Extract the [X, Y] coordinate from the center of the cell holding the provided text.  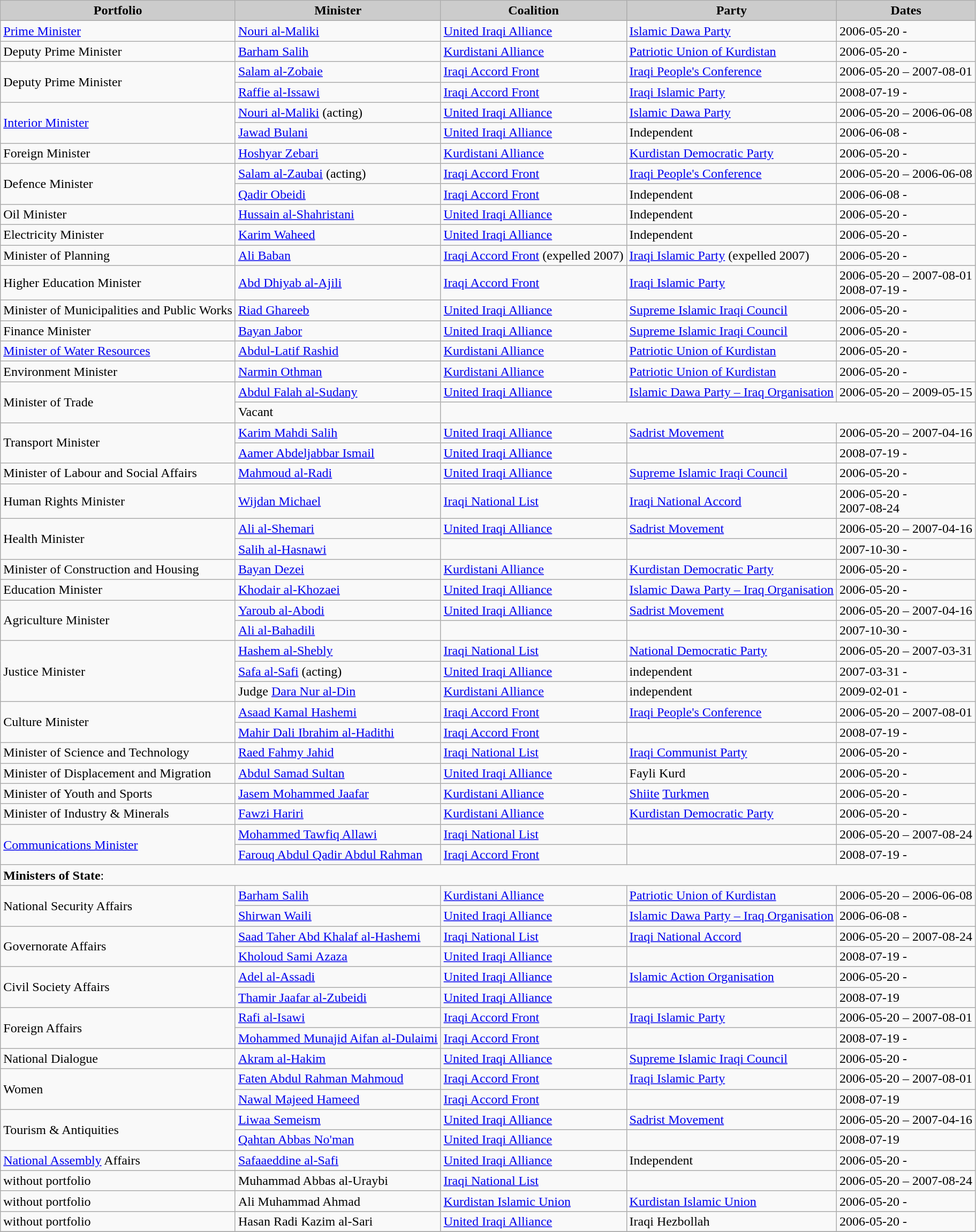
Jasem Mohammed Jaafar [338, 793]
Minister of Water Resources [118, 351]
Akram al-Hakim [338, 1059]
Civil Society Affairs [118, 987]
Ministers of State: [488, 875]
Abd Dhiyab al-Ajili [338, 283]
Minister of Planning [118, 255]
Governorate Affairs [118, 947]
Abdul-Latif Rashid [338, 351]
Salam al-Zaubai (acting) [338, 173]
Karim Mahdi Salih [338, 433]
Fawzi Hariri [338, 814]
Health Minister [118, 539]
Ali Baban [338, 255]
Shiite Turkmen [731, 793]
Ali al-Bahadili [338, 631]
Culture Minister [118, 722]
Thamir Jaafar al-Zubeidi [338, 997]
Wijdan Michael [338, 501]
Abdul Samad Sultan [338, 773]
Khodair al-Khozaei [338, 589]
2006-05-20 – 2007-03-31 [906, 651]
Asaad Kamal Hashemi [338, 712]
Nawal Majeed Hameed [338, 1099]
2006-05-20 – 2009-05-15 [906, 392]
Faten Abdul Rahman Mahmoud [338, 1079]
Islamic Action Organisation [731, 977]
Muhammad Abbas al-Uraybi [338, 1181]
Judge Dara Nur al-Din [338, 692]
Adel al-Assadi [338, 977]
Coalition [533, 11]
National Security Affairs [118, 905]
2006-05-20 -2007-08-24 [906, 501]
Environment Minister [118, 372]
Ali al-Shemari [338, 528]
National Democratic Party [731, 651]
Hashem al-Shebly [338, 651]
Qahtan Abbas No'man [338, 1140]
Communications Minister [118, 844]
Foreign Minister [118, 153]
Raed Fahmy Jahid [338, 753]
Safa al-Safi (acting) [338, 671]
Hussain al-Shahristani [338, 214]
Abdul Falah al-Sudany [338, 392]
Minister [338, 11]
Minister of Youth and Sports [118, 793]
National Assembly Affairs [118, 1160]
Shirwan Waili [338, 916]
Minister of Science and Technology [118, 753]
Women [118, 1089]
Human Rights Minister [118, 501]
National Dialogue [118, 1059]
Iraqi Islamic Party (expelled 2007) [731, 255]
Prime Minister [118, 31]
Tourism & Antiquities [118, 1130]
Mahmoud al-Radi [338, 473]
Minister of Municipalities and Public Works [118, 311]
Rafi al-Isawi [338, 1018]
2007-03-31 - [906, 671]
Transport Minister [118, 443]
Ali Muhammad Ahmad [338, 1201]
Hoshyar Zebari [338, 153]
Finance Minister [118, 331]
Karim Waheed [338, 235]
Minister of Trade [118, 402]
Hasan Radi Kazim al-Sari [338, 1221]
Electricity Minister [118, 235]
Minister of Labour and Social Affairs [118, 473]
Bayan Dezei [338, 569]
Qadir Obeidi [338, 194]
Agriculture Minister [118, 620]
Interior Minister [118, 123]
Nouri al-Maliki (acting) [338, 112]
Higher Education Minister [118, 283]
Raffie al-Issawi [338, 92]
Safaaeddine al-Safi [338, 1160]
Foreign Affairs [118, 1028]
Dates [906, 11]
Yaroub al-Abodi [338, 610]
Farouq Abdul Qadir Abdul Rahman [338, 855]
Fayli Kurd [731, 773]
Riad Ghareeb [338, 311]
Justice Minister [118, 671]
Party [731, 11]
Jawad Bulani [338, 133]
Minister of Construction and Housing [118, 569]
Oil Minister [118, 214]
2009-02-01 - [906, 692]
Kholoud Sami Azaza [338, 957]
Mohammed Tawfiq Allawi [338, 834]
Saad Taher Abd Khalaf al-Hashemi [338, 936]
Defence Minister [118, 184]
Iraqi Accord Front (expelled 2007) [533, 255]
Vacant [338, 412]
Narmin Othman [338, 372]
Education Minister [118, 589]
Liwaa Semeism [338, 1120]
Mohammed Munajid Aifan al-Dulaimi [338, 1038]
Mahir Dali Ibrahim al-Hadithi [338, 732]
Bayan Jabor [338, 331]
Aamer Abdeljabbar Ismail [338, 453]
Minister of Industry & Minerals [118, 814]
Nouri al-Maliki [338, 31]
Iraqi Hezbollah [731, 1221]
Salih al-Hasnawi [338, 549]
Minister of Displacement and Migration [118, 773]
Salam al-Zobaie [338, 72]
Iraqi Communist Party [731, 753]
2006-05-20 – 2007-08-012008-07-19 - [906, 283]
Portfolio [118, 11]
